Extract the [x, y] coordinate from the center of the cell holding the provided text.  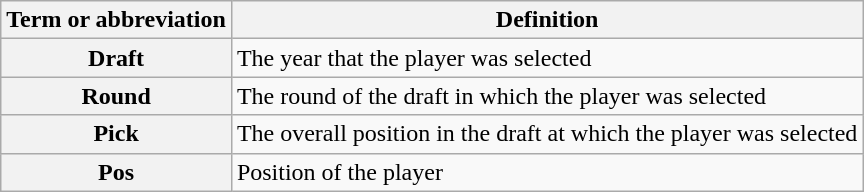
The round of the draft in which the player was selected [547, 96]
Pick [116, 134]
Draft [116, 58]
The year that the player was selected [547, 58]
Term or abbreviation [116, 20]
Position of the player [547, 172]
Pos [116, 172]
The overall position in the draft at which the player was selected [547, 134]
Round [116, 96]
Definition [547, 20]
